Capture the cell that displays the provided text and extract its [X, Y] central coordinate. 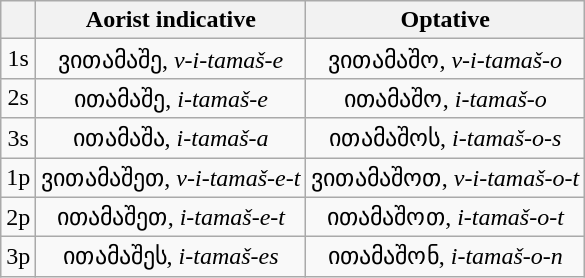
3s [18, 138]
1p [18, 178]
3p [18, 257]
Optative [446, 20]
ითამაშე, i-tamaš-e [171, 98]
ვითამაშოთ, v-i-tamaš-o-t [446, 178]
ითამაშეთ, i-tamaš-e-t [171, 217]
ითამაშა, i-tamaš-a [171, 138]
ითამაშო, i-tamaš-o [446, 98]
Aorist indicative [171, 20]
ვითამაშეთ, v-i-tamaš-e-t [171, 178]
ითამაშოს, i-tamaš-o-s [446, 138]
1s [18, 59]
2p [18, 217]
ვითამაშე, v-i-tamaš-e [171, 59]
ითამაშონ, i-tamaš-o-n [446, 257]
ვითამაშო, v-i-tamaš-o [446, 59]
2s [18, 98]
ითამაშეს, i-tamaš-es [171, 257]
ითამაშოთ, i-tamaš-o-t [446, 217]
